Identify which cell holds the provided text, then report its (X, Y) central coordinate. 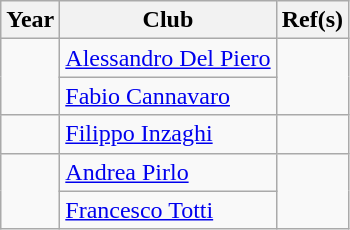
Francesco Totti (168, 210)
Andrea Pirlo (168, 172)
Year (30, 20)
Alessandro Del Piero (168, 58)
Fabio Cannavaro (168, 96)
Ref(s) (312, 20)
Filippo Inzaghi (168, 134)
Club (168, 20)
